Find where the given text appears and provide that cell's center as (x, y) coordinate. 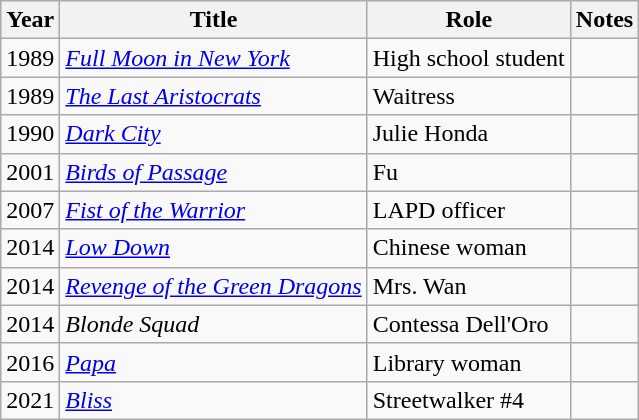
Title (214, 20)
Year (30, 20)
Revenge of the Green Dragons (214, 286)
The Last Aristocrats (214, 96)
Mrs. Wan (468, 286)
Waitress (468, 96)
Contessa Dell'Oro (468, 324)
High school student (468, 58)
2001 (30, 172)
Birds of Passage (214, 172)
2016 (30, 362)
Bliss (214, 400)
Full Moon in New York (214, 58)
Notes (604, 20)
Chinese woman (468, 248)
Fist of the Warrior (214, 210)
Fu (468, 172)
2021 (30, 400)
Papa (214, 362)
1990 (30, 134)
Low Down (214, 248)
Library woman (468, 362)
2007 (30, 210)
Streetwalker #4 (468, 400)
Blonde Squad (214, 324)
Julie Honda (468, 134)
LAPD officer (468, 210)
Dark City (214, 134)
Role (468, 20)
